Identify which cell holds the provided text, then report its (X, Y) central coordinate. 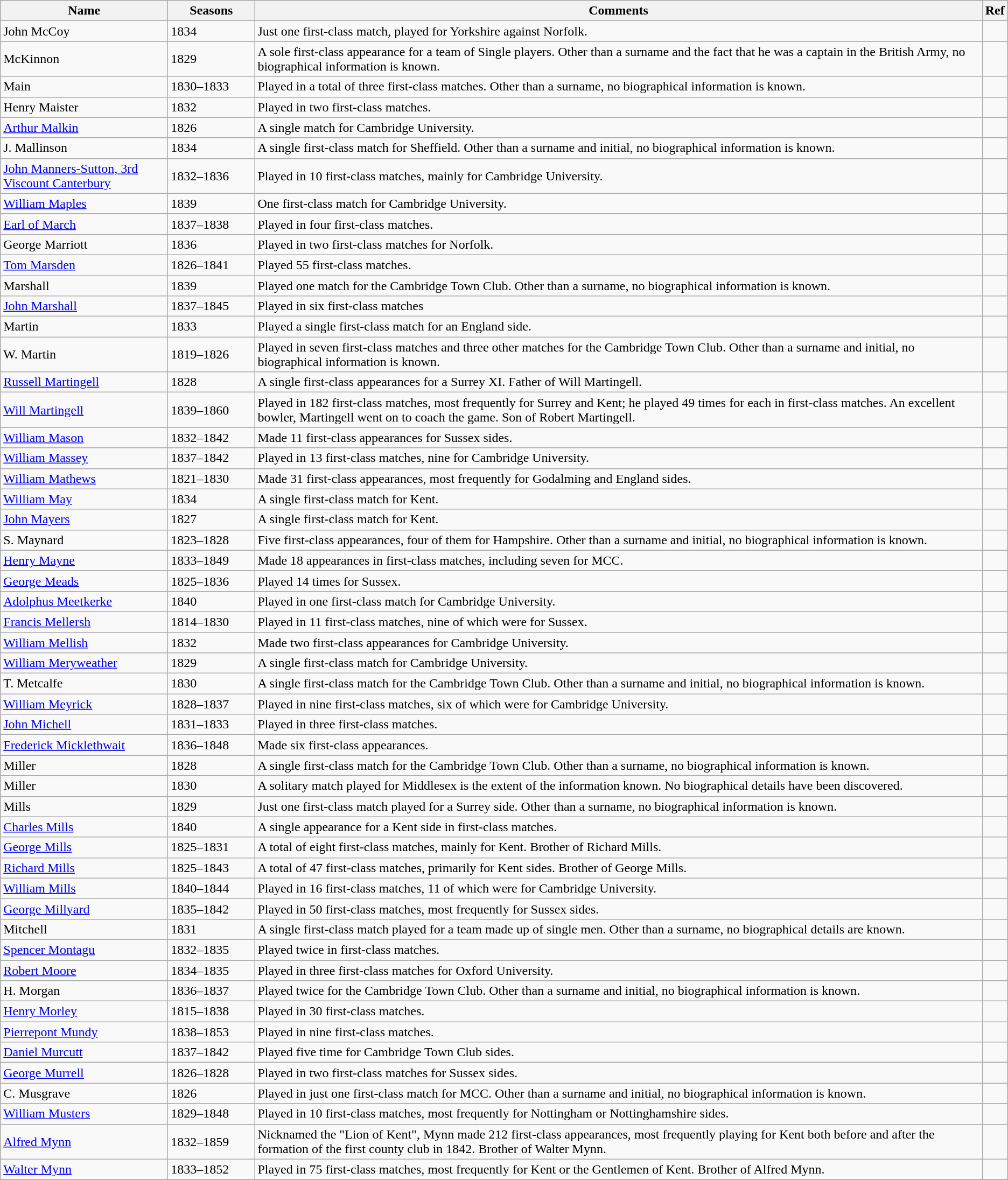
Played 14 times for Sussex. (618, 581)
Played in 16 first-class matches, 11 of which were for Cambridge University. (618, 888)
A single match for Cambridge University. (618, 128)
Main (84, 87)
1839–1860 (211, 410)
1823–1828 (211, 540)
J. Mallinson (84, 148)
C. Musgrave (84, 1093)
A single first-class appearances for a Surrey XI. Father of Will Martingell. (618, 382)
Made 11 first-class appearances for Sussex sides. (618, 438)
1825–1843 (211, 868)
Name (84, 11)
Walter Mynn (84, 1169)
Richard Mills (84, 868)
Played in 50 first-class matches, most frequently for Sussex sides. (618, 909)
Arthur Malkin (84, 128)
Made six first-class appearances. (618, 745)
Russell Martingell (84, 382)
1826–1828 (211, 1073)
Ref (995, 11)
T. Metcalfe (84, 684)
Played twice for the Cambridge Town Club. Other than a surname and initial, no biographical information is known. (618, 991)
William Maples (84, 203)
Played in a total of three first-class matches. Other than a surname, no biographical information is known. (618, 87)
Mills (84, 806)
Henry Morley (84, 1012)
Played in nine first-class matches, six of which were for Cambridge University. (618, 704)
John Manners-Sutton, 3rd Viscount Canterbury (84, 175)
George Meads (84, 581)
A total of eight first-class matches, mainly for Kent. Brother of Richard Mills. (618, 847)
William Mills (84, 888)
Seasons (211, 11)
Comments (618, 11)
Played in nine first-class matches. (618, 1032)
1837–1845 (211, 306)
Adolphus Meetkerke (84, 601)
Just one first-class match, played for Yorkshire against Norfolk. (618, 31)
1825–1836 (211, 581)
S. Maynard (84, 540)
Charles Mills (84, 827)
George Millyard (84, 909)
Five first-class appearances, four of them for Hampshire. Other than a surname and initial, no biographical information is known. (618, 540)
A single appearance for a Kent side in first-class matches. (618, 827)
Made 18 appearances in first-class matches, including seven for MCC. (618, 560)
1829–1848 (211, 1114)
1814–1830 (211, 622)
Played in 10 first-class matches, most frequently for Nottingham or Nottinghamshire sides. (618, 1114)
Played in 13 first-class matches, nine for Cambridge University. (618, 458)
W. Martin (84, 354)
William Meryweather (84, 663)
Tom Marsden (84, 265)
Played in 10 first-class matches, mainly for Cambridge University. (618, 175)
1832–1842 (211, 438)
George Murrell (84, 1073)
1815–1838 (211, 1012)
A single first-class match for Sheffield. Other than a surname and initial, no biographical information is known. (618, 148)
1838–1853 (211, 1032)
William Musters (84, 1114)
Played a single first-class match for an England side. (618, 327)
Frederick Micklethwait (84, 745)
1833–1852 (211, 1169)
A single first-class match for the Cambridge Town Club. Other than a surname, no biographical information is known. (618, 765)
John McCoy (84, 31)
A solitary match played for Middlesex is the extent of the information known. No biographical details have been discovered. (618, 786)
Played twice in first-class matches. (618, 950)
William Mason (84, 438)
Played in two first-class matches for Sussex sides. (618, 1073)
Earl of March (84, 224)
A single first-class match for the Cambridge Town Club. Other than a surname and initial, no biographical information is known. (618, 684)
Played in 75 first-class matches, most frequently for Kent or the Gentlemen of Kent. Brother of Alfred Mynn. (618, 1169)
H. Morgan (84, 991)
Played in two first-class matches. (618, 107)
Spencer Montagu (84, 950)
1832–1836 (211, 175)
John Marshall (84, 306)
William Mellish (84, 642)
Played in 30 first-class matches. (618, 1012)
William May (84, 499)
Mitchell (84, 929)
A total of 47 first-class matches, primarily for Kent sides. Brother of George Mills. (618, 868)
1830–1833 (211, 87)
1826–1841 (211, 265)
Played in one first-class match for Cambridge University. (618, 601)
1832–1835 (211, 950)
Played in three first-class matches. (618, 725)
1821–1830 (211, 479)
Made two first-class appearances for Cambridge University. (618, 642)
1833 (211, 327)
Played in 11 first-class matches, nine of which were for Sussex. (618, 622)
Pierrepont Mundy (84, 1032)
1825–1831 (211, 847)
1827 (211, 519)
Just one first-class match played for a Surrey side. Other than a surname, no biographical information is known. (618, 806)
1837–1838 (211, 224)
A single first-class match for Cambridge University. (618, 663)
1831–1833 (211, 725)
Henry Maister (84, 107)
Alfred Mynn (84, 1141)
Played one match for the Cambridge Town Club. Other than a surname, no biographical information is known. (618, 286)
Played 55 first-class matches. (618, 265)
William Massey (84, 458)
Played five time for Cambridge Town Club sides. (618, 1052)
Robert Moore (84, 971)
1836–1848 (211, 745)
Will Martingell (84, 410)
Henry Mayne (84, 560)
Made 31 first-class appearances, most frequently for Godalming and England sides. (618, 479)
John Mayers (84, 519)
John Michell (84, 725)
Francis Mellersh (84, 622)
1832–1859 (211, 1141)
George Marriott (84, 244)
1835–1842 (211, 909)
1836–1837 (211, 991)
Daniel Murcutt (84, 1052)
William Meyrick (84, 704)
1831 (211, 929)
Played in two first-class matches for Norfolk. (618, 244)
William Mathews (84, 479)
Played in four first-class matches. (618, 224)
One first-class match for Cambridge University. (618, 203)
1833–1849 (211, 560)
McKinnon (84, 59)
Martin (84, 327)
A single first-class match played for a team made up of single men. Other than a surname, no biographical details are known. (618, 929)
1828–1837 (211, 704)
1840–1844 (211, 888)
George Mills (84, 847)
Marshall (84, 286)
Played in three first-class matches for Oxford University. (618, 971)
Played in six first-class matches (618, 306)
1836 (211, 244)
1819–1826 (211, 354)
Played in just one first-class match for MCC. Other than a surname and initial, no biographical information is known. (618, 1093)
1834–1835 (211, 971)
